Determine the (X, Y) coordinate at the center of the cell enclosing the given text.  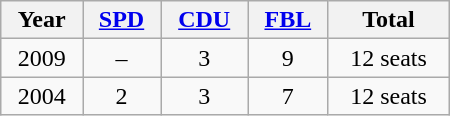
– (121, 58)
SPD (121, 20)
7 (288, 96)
2004 (42, 96)
Total (388, 20)
Year (42, 20)
9 (288, 58)
2 (121, 96)
CDU (204, 20)
2009 (42, 58)
FBL (288, 20)
